Locate the cell with the specified text and output its [x, y] center coordinate. 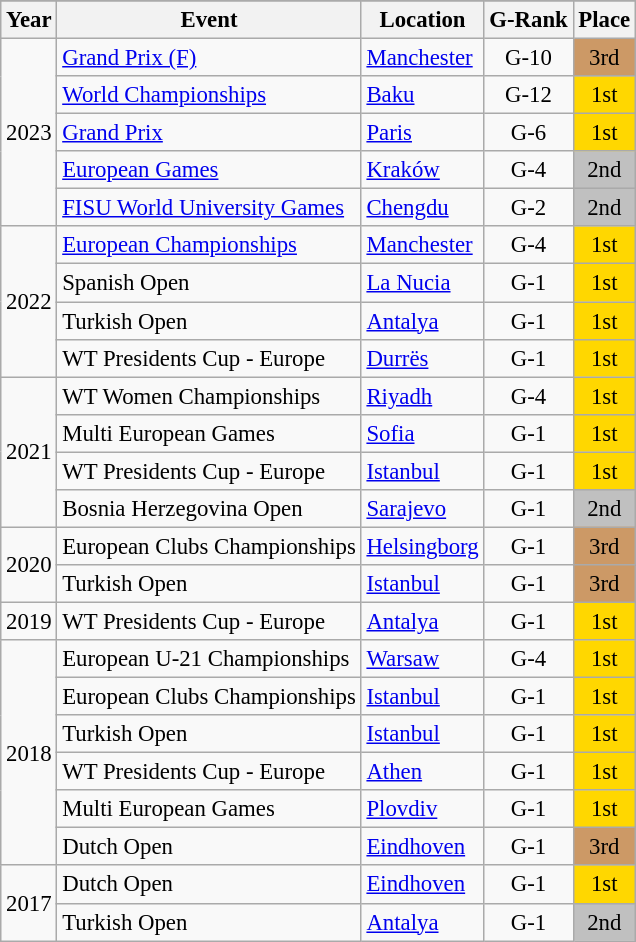
Kraków [422, 170]
Helsingborg [422, 546]
G-2 [528, 208]
G-12 [528, 95]
European Championships [209, 245]
2020 [29, 564]
La Nucia [422, 283]
Event [209, 20]
G-6 [528, 133]
Chengdu [422, 208]
Bosnia Herzegovina Open [209, 509]
FISU World University Games [209, 208]
G-Rank [528, 20]
Spanish Open [209, 283]
Athen [422, 772]
2018 [29, 753]
Plovdiv [422, 809]
Grand Prix [209, 133]
WT Women Championships [209, 396]
2019 [29, 621]
2017 [29, 904]
2023 [29, 133]
Location [422, 20]
European Games [209, 170]
Durrës [422, 358]
European U-21 Championships [209, 659]
Sarajevo [422, 509]
Riyadh [422, 396]
2021 [29, 452]
G-10 [528, 58]
2022 [29, 301]
Warsaw [422, 659]
Place [604, 20]
Sofia [422, 433]
World Championships [209, 95]
Baku [422, 95]
Grand Prix (F) [209, 58]
Paris [422, 133]
Year [29, 20]
